Return (X, Y) of the center of cell containing provided text 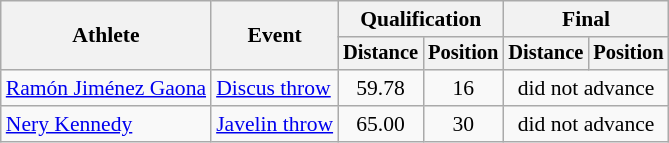
65.00 (380, 124)
Qualification (420, 19)
Nery Kennedy (106, 124)
59.78 (380, 88)
Discus throw (274, 88)
Event (274, 36)
Athlete (106, 36)
Javelin throw (274, 124)
16 (463, 88)
30 (463, 124)
Final (586, 19)
Ramón Jiménez Gaona (106, 88)
